Extract the [X, Y] coordinate from the center of the cell holding the provided text.  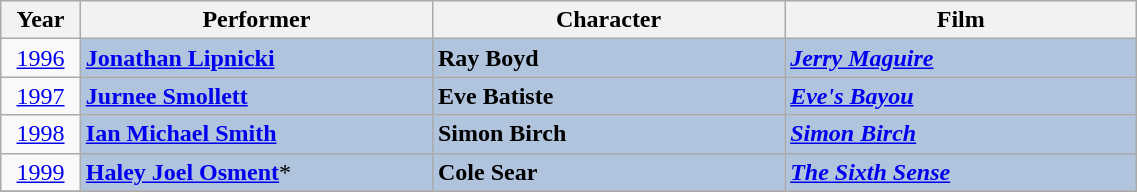
Jonathan Lipnicki [256, 58]
Ian Michael Smith [256, 134]
Jerry Maguire [961, 58]
Eve Batiste [608, 96]
Jurnee Smollett [256, 96]
Eve's Bayou [961, 96]
The Sixth Sense [961, 172]
1998 [41, 134]
1999 [41, 172]
Film [961, 20]
Year [41, 20]
Ray Boyd [608, 58]
Haley Joel Osment* [256, 172]
Cole Sear [608, 172]
Performer [256, 20]
1996 [41, 58]
Character [608, 20]
1997 [41, 96]
